Return the [X, Y] coordinate for the center point of the cell that contains the specified text.  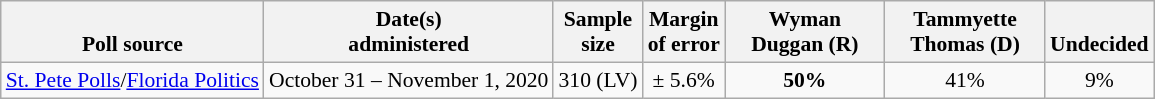
310 (LV) [598, 80]
50% [805, 80]
TammyetteThomas (D) [965, 32]
Date(s)administered [409, 32]
Poll source [132, 32]
October 31 – November 1, 2020 [409, 80]
Undecided [1099, 32]
9% [1099, 80]
± 5.6% [684, 80]
Samplesize [598, 32]
St. Pete Polls/Florida Politics [132, 80]
WymanDuggan (R) [805, 32]
41% [965, 80]
Marginof error [684, 32]
